Provide the (x, y) coordinate of the cell's center where the given text is located.  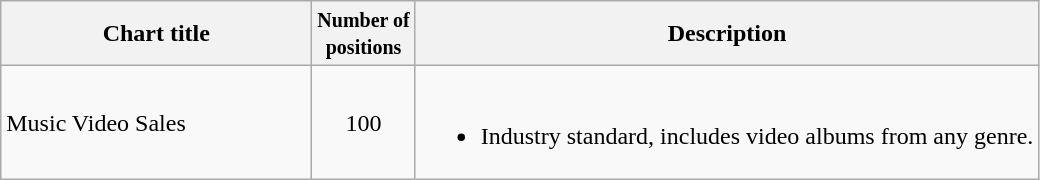
Chart title (156, 34)
Description (727, 34)
100 (364, 122)
Number ofpositions (364, 34)
Music Video Sales (156, 122)
Industry standard, includes video albums from any genre. (727, 122)
